Return the [x, y] coordinate for the center point of the cell that contains the specified text.  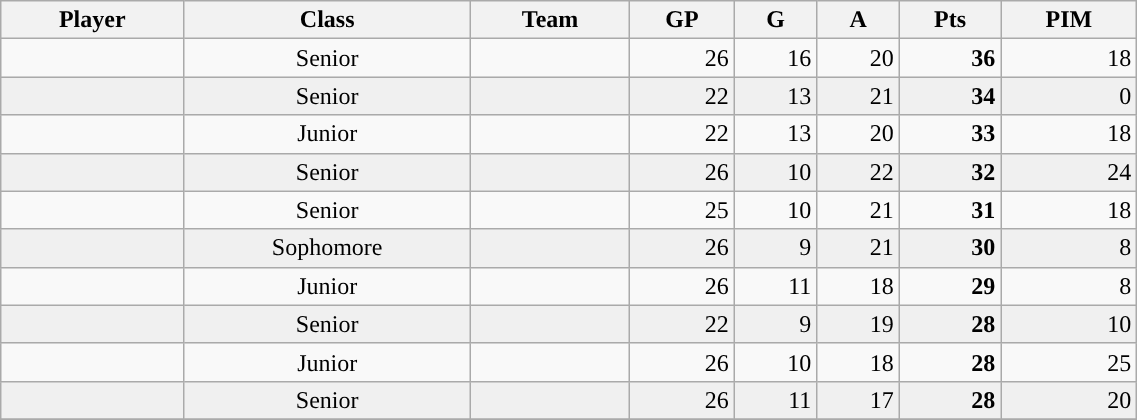
17 [858, 400]
Team [550, 20]
34 [950, 96]
GP [682, 20]
19 [858, 324]
36 [950, 58]
PIM [1069, 20]
0 [1069, 96]
Sophomore [328, 248]
31 [950, 210]
29 [950, 286]
32 [950, 172]
Player [92, 20]
30 [950, 248]
G [776, 20]
24 [1069, 172]
33 [950, 134]
Pts [950, 20]
16 [776, 58]
A [858, 20]
Class [328, 20]
